Extract the [X, Y] coordinate from the center of the cell holding the provided text.  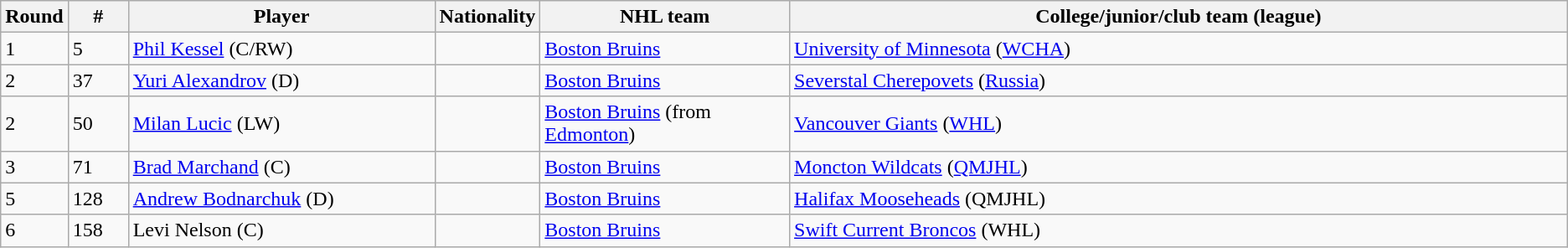
NHL team [665, 17]
Brad Marchand (C) [281, 167]
Phil Kessel (C/RW) [281, 49]
158 [98, 230]
71 [98, 167]
Vancouver Giants (WHL) [1179, 124]
Nationality [487, 17]
Moncton Wildcats (QMJHL) [1179, 167]
37 [98, 80]
Halifax Mooseheads (QMJHL) [1179, 199]
1 [34, 49]
Severstal Cherepovets (Russia) [1179, 80]
3 [34, 167]
6 [34, 230]
University of Minnesota (WCHA) [1179, 49]
Yuri Alexandrov (D) [281, 80]
Player [281, 17]
Andrew Bodnarchuk (D) [281, 199]
Round [34, 17]
Boston Bruins (from Edmonton) [665, 124]
College/junior/club team (league) [1179, 17]
# [98, 17]
Milan Lucic (LW) [281, 124]
Swift Current Broncos (WHL) [1179, 230]
Levi Nelson (C) [281, 230]
50 [98, 124]
128 [98, 199]
